Capture the cell that displays the provided text and extract its (X, Y) central coordinate. 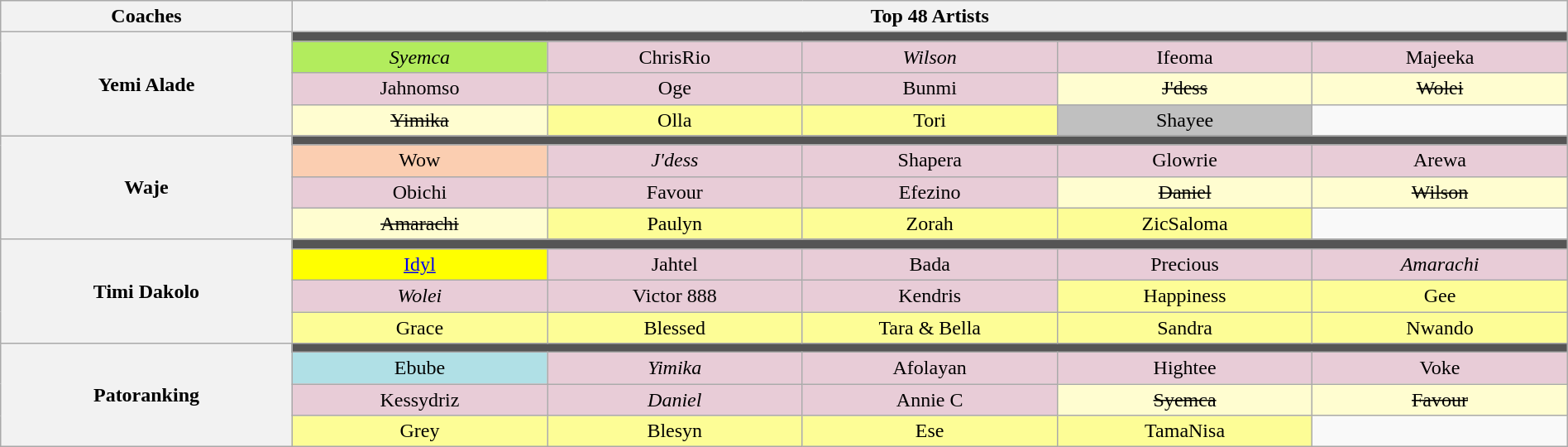
Ifeoma (1184, 57)
Tori (930, 120)
Oge (675, 89)
Top 48 Artists (930, 17)
Patoranking (146, 396)
TamaNisa (1184, 431)
Timi Dakolo (146, 291)
Obichi (419, 192)
Voke (1440, 368)
ZicSaloma (1184, 223)
Waje (146, 187)
Kendris (930, 296)
Nwando (1440, 327)
Sandra (1184, 327)
Jahnomso (419, 89)
Victor 888 (675, 296)
Coaches (146, 17)
Ebube (419, 368)
Gee (1440, 296)
Hightee (1184, 368)
Arewa (1440, 161)
Shapera (930, 161)
Zorah (930, 223)
Tara & Bella (930, 327)
Blessed (675, 327)
ChrisRio (675, 57)
Wow (419, 161)
Grace (419, 327)
Glowrie (1184, 161)
Paulyn (675, 223)
Precious (1184, 264)
Annie C (930, 400)
Shayee (1184, 120)
Olla (675, 120)
Ese (930, 431)
Happiness (1184, 296)
Yemi Alade (146, 84)
Jahtel (675, 264)
Grey (419, 431)
Afolayan (930, 368)
Bada (930, 264)
Majeeka (1440, 57)
Bunmi (930, 89)
Blesyn (675, 431)
Kessydriz (419, 400)
Idyl (419, 264)
Efezino (930, 192)
